Determine the (x, y) coordinate at the center of the cell enclosing the given text.  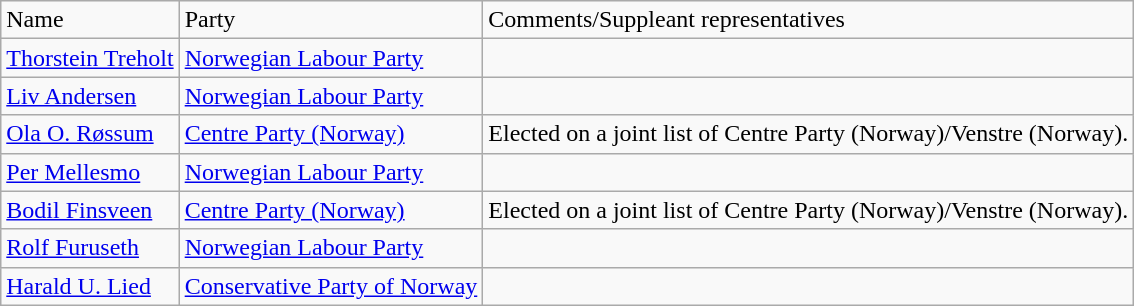
Harald U. Lied (90, 286)
Comments/Suppleant representatives (808, 20)
Ola O. Røssum (90, 134)
Conservative Party of Norway (331, 286)
Party (331, 20)
Name (90, 20)
Thorstein Treholt (90, 58)
Rolf Furuseth (90, 248)
Liv Andersen (90, 96)
Bodil Finsveen (90, 210)
Per Mellesmo (90, 172)
